Output the [X, Y] coordinate of the center of the cell containing the given text.  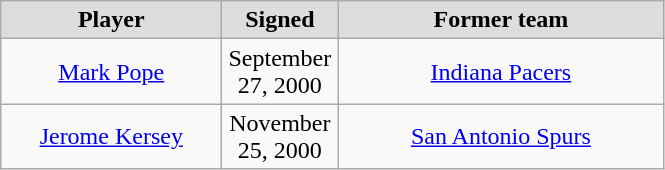
San Antonio Spurs [501, 136]
Former team [501, 20]
Player [112, 20]
Signed [280, 20]
Indiana Pacers [501, 72]
September 27, 2000 [280, 72]
Jerome Kersey [112, 136]
November 25, 2000 [280, 136]
Mark Pope [112, 72]
